Determine the [x, y] coordinate at the center of the cell enclosing the given text.  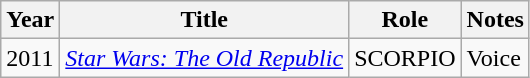
Title [204, 20]
2011 [30, 58]
Notes [495, 20]
SCORPIO [405, 58]
Voice [495, 58]
Star Wars: The Old Republic [204, 58]
Role [405, 20]
Year [30, 20]
